Identify which cell holds the provided text, then report its [X, Y] central coordinate. 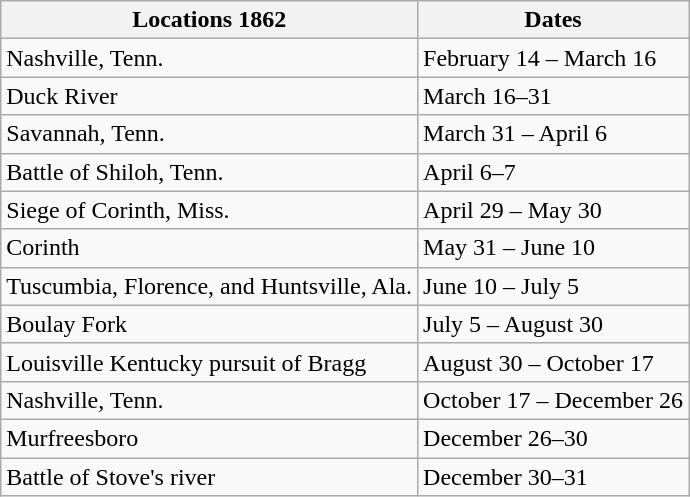
December 30–31 [554, 477]
Locations 1862 [210, 20]
July 5 – August 30 [554, 324]
Duck River [210, 96]
August 30 – October 17 [554, 362]
October 17 – December 26 [554, 400]
Savannah, Tenn. [210, 134]
April 29 – May 30 [554, 210]
March 31 – April 6 [554, 134]
Corinth [210, 248]
March 16–31 [554, 96]
Boulay Fork [210, 324]
Battle of Stove's river [210, 477]
Louisville Kentucky pursuit of Bragg [210, 362]
Murfreesboro [210, 438]
Dates [554, 20]
June 10 – July 5 [554, 286]
Siege of Corinth, Miss. [210, 210]
Battle of Shiloh, Tenn. [210, 172]
February 14 – March 16 [554, 58]
April 6–7 [554, 172]
May 31 – June 10 [554, 248]
December 26–30 [554, 438]
Tuscumbia, Florence, and Huntsville, Ala. [210, 286]
